Pinpoint the cell where the given text exists, returning its (X, Y) midpoint coordinate. 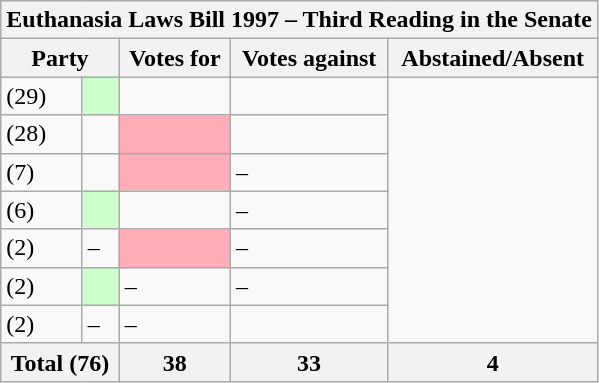
(6) (42, 210)
Votes for (174, 58)
Votes against (308, 58)
(29) (42, 96)
33 (308, 362)
38 (174, 362)
Abstained/Absent (493, 58)
Total (76) (60, 362)
(28) (42, 134)
(7) (42, 172)
Euthanasia Laws Bill 1997 – Third Reading in the Senate (300, 20)
Party (60, 58)
4 (493, 362)
